Provide the [x, y] coordinate of the cell's center where the given text is located.  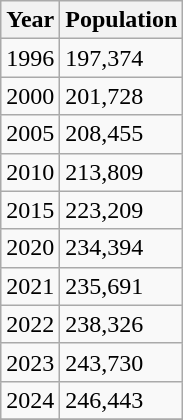
2005 [30, 134]
246,443 [122, 400]
2010 [30, 172]
2023 [30, 362]
2022 [30, 324]
243,730 [122, 362]
234,394 [122, 248]
201,728 [122, 96]
2020 [30, 248]
223,209 [122, 210]
2015 [30, 210]
2000 [30, 96]
1996 [30, 58]
2024 [30, 400]
213,809 [122, 172]
238,326 [122, 324]
235,691 [122, 286]
Year [30, 20]
Population [122, 20]
208,455 [122, 134]
197,374 [122, 58]
2021 [30, 286]
